Return the [X, Y] coordinate for the center point of the cell that contains the specified text.  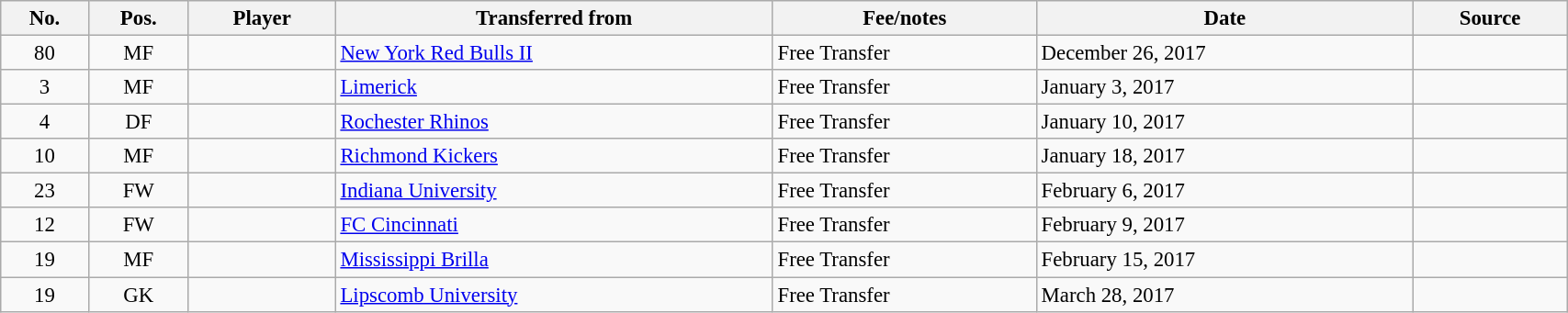
Rochester Rhinos [554, 122]
Limerick [554, 87]
Date [1224, 18]
FC Cincinnati [554, 225]
Pos. [138, 18]
February 6, 2017 [1224, 191]
3 [44, 87]
January 10, 2017 [1224, 122]
4 [44, 122]
January 18, 2017 [1224, 156]
23 [44, 191]
February 15, 2017 [1224, 260]
No. [44, 18]
Player [262, 18]
January 3, 2017 [1224, 87]
Indiana University [554, 191]
Fee/notes [904, 18]
DF [138, 122]
Richmond Kickers [554, 156]
GK [138, 295]
March 28, 2017 [1224, 295]
80 [44, 53]
New York Red Bulls II [554, 53]
Mississippi Brilla [554, 260]
December 26, 2017 [1224, 53]
Lipscomb University [554, 295]
February 9, 2017 [1224, 225]
10 [44, 156]
Source [1490, 18]
Transferred from [554, 18]
12 [44, 225]
